Extract the [X, Y] coordinate from the center of the cell holding the provided text.  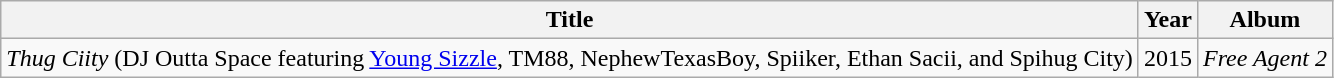
2015 [1168, 58]
Thug Ciity (DJ Outta Space featuring Young Sizzle, TM88, NephewTexasBoy, Spiiker, Ethan Sacii, and Spihug City) [570, 58]
Year [1168, 20]
Title [570, 20]
Album [1264, 20]
Free Agent 2 [1264, 58]
